Pinpoint the cell where the given text exists, returning its (x, y) midpoint coordinate. 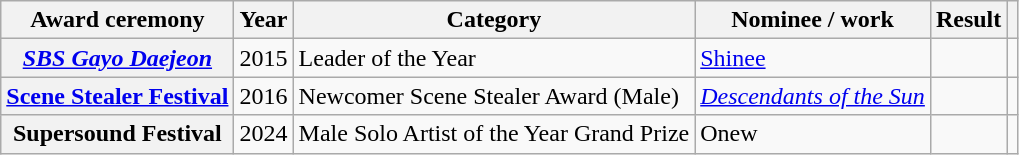
Year (264, 20)
Shinee (813, 58)
Supersound Festival (118, 134)
Category (494, 20)
Descendants of the Sun (813, 96)
2024 (264, 134)
Male Solo Artist of the Year Grand Prize (494, 134)
Newcomer Scene Stealer Award (Male) (494, 96)
Leader of the Year (494, 58)
Award ceremony (118, 20)
Nominee / work (813, 20)
2016 (264, 96)
SBS Gayo Daejeon (118, 58)
Scene Stealer Festival (118, 96)
Result (968, 20)
2015 (264, 58)
Onew (813, 134)
